For the text-containing cell, return its midpoint in (X, Y) coordinate format. 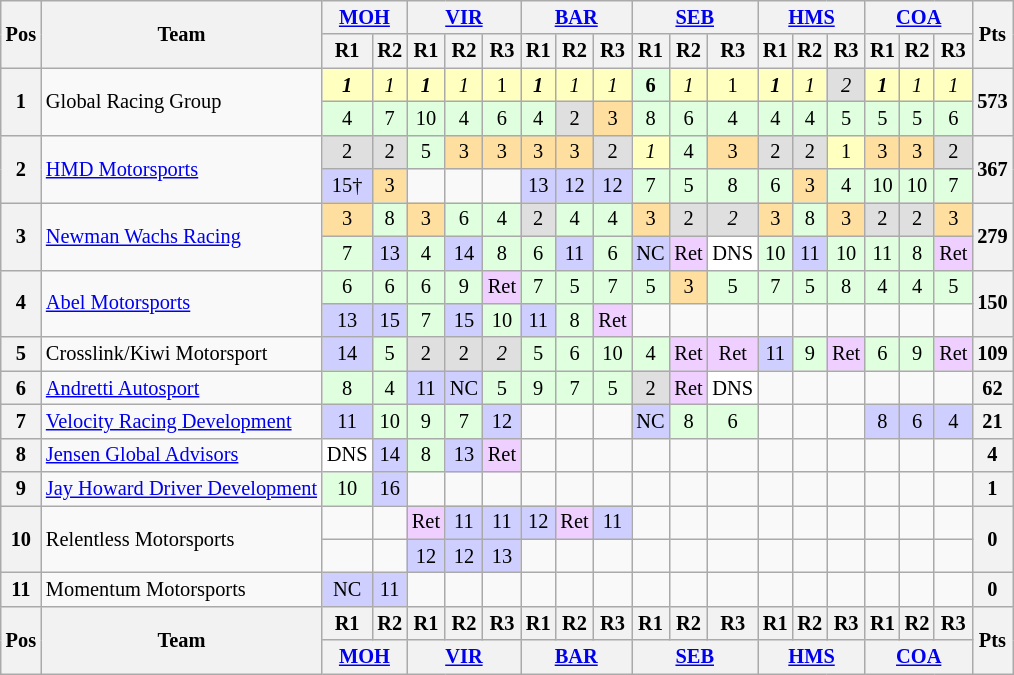
21 (992, 421)
Velocity Racing Development (182, 421)
16 (390, 489)
62 (992, 388)
279 (992, 236)
Global Racing Group (182, 102)
150 (992, 304)
573 (992, 102)
367 (992, 168)
109 (992, 354)
Jensen Global Advisors (182, 455)
Andretti Autosport (182, 388)
Abel Motorsports (182, 304)
Jay Howard Driver Development (182, 489)
Newman Wachs Racing (182, 236)
Momentum Motorsports (182, 589)
Relentless Motorsports (182, 538)
HMD Motorsports (182, 168)
15† (347, 186)
Crosslink/Kiwi Motorsport (182, 354)
